Capture the cell that displays the provided text and extract its (x, y) central coordinate. 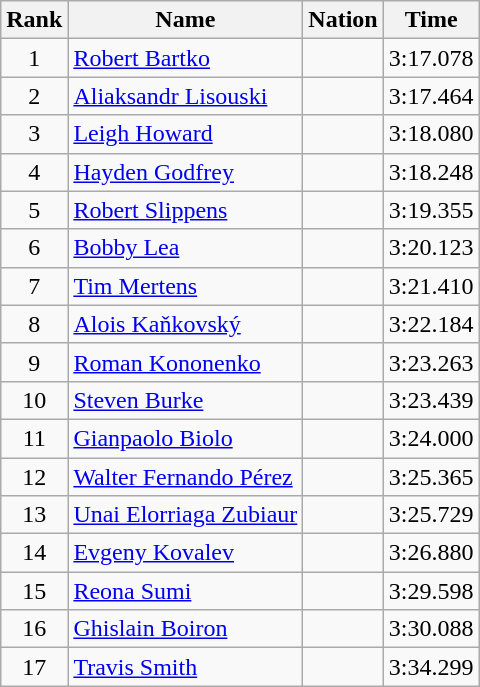
11 (34, 438)
Time (431, 20)
9 (34, 362)
5 (34, 210)
Reona Sumi (186, 591)
Gianpaolo Biolo (186, 438)
1 (34, 58)
3:25.729 (431, 515)
7 (34, 286)
3:20.123 (431, 248)
13 (34, 515)
Nation (343, 20)
4 (34, 172)
Roman Kononenko (186, 362)
3:24.000 (431, 438)
Bobby Lea (186, 248)
14 (34, 553)
3:18.080 (431, 134)
Robert Bartko (186, 58)
16 (34, 629)
3:26.880 (431, 553)
10 (34, 400)
8 (34, 324)
3:18.248 (431, 172)
3:19.355 (431, 210)
Evgeny Kovalev (186, 553)
3:23.263 (431, 362)
Aliaksandr Lisouski (186, 96)
Leigh Howard (186, 134)
Alois Kaňkovský (186, 324)
3:21.410 (431, 286)
3:25.365 (431, 477)
6 (34, 248)
Steven Burke (186, 400)
Travis Smith (186, 667)
3:22.184 (431, 324)
Ghislain Boiron (186, 629)
Hayden Godfrey (186, 172)
3:30.088 (431, 629)
3:29.598 (431, 591)
3:17.464 (431, 96)
Tim Mertens (186, 286)
3:17.078 (431, 58)
17 (34, 667)
Walter Fernando Pérez (186, 477)
3 (34, 134)
Name (186, 20)
2 (34, 96)
12 (34, 477)
Robert Slippens (186, 210)
Unai Elorriaga Zubiaur (186, 515)
3:34.299 (431, 667)
Rank (34, 20)
3:23.439 (431, 400)
15 (34, 591)
